Identify which cell holds the provided text, then report its [X, Y] central coordinate. 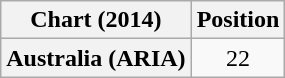
22 [238, 58]
Position [238, 20]
Australia (ARIA) [96, 58]
Chart (2014) [96, 20]
